Return [X, Y] of the center of cell containing provided text 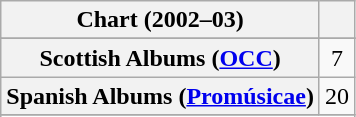
20 [336, 96]
Chart (2002–03) [160, 20]
Spanish Albums (Promúsicae) [160, 96]
7 [336, 58]
Scottish Albums (OCC) [160, 58]
